From the cell containing the given text, extract its center point as (X, Y) coordinate. 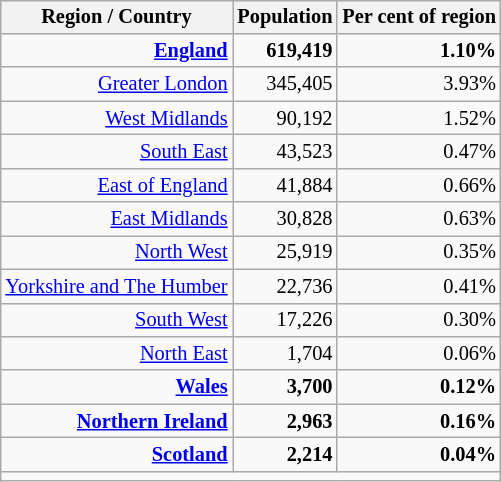
25,919 (284, 253)
22,736 (284, 286)
South West (116, 320)
0.41% (419, 286)
3,700 (284, 387)
Yorkshire and The Humber (116, 286)
17,226 (284, 320)
South East (116, 152)
0.04% (419, 455)
Region / Country (116, 17)
0.35% (419, 253)
0.16% (419, 421)
East of England (116, 185)
345,405 (284, 84)
41,884 (284, 185)
1.10% (419, 51)
1.52% (419, 118)
England (116, 51)
Greater London (116, 84)
East Midlands (116, 219)
Northern Ireland (116, 421)
3.93% (419, 84)
0.66% (419, 185)
619,419 (284, 51)
North West (116, 253)
43,523 (284, 152)
Scotland (116, 455)
North East (116, 354)
Population (284, 17)
0.47% (419, 152)
2,963 (284, 421)
West Midlands (116, 118)
2,214 (284, 455)
30,828 (284, 219)
0.30% (419, 320)
0.12% (419, 387)
Wales (116, 387)
1,704 (284, 354)
90,192 (284, 118)
0.06% (419, 354)
0.63% (419, 219)
Per cent of region (419, 17)
